Locate the cell with the specified text and output its (X, Y) center coordinate. 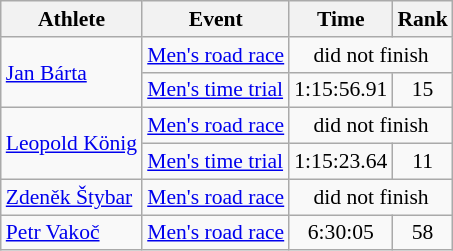
Event (216, 19)
58 (422, 233)
Zdeněk Štybar (72, 197)
Time (340, 19)
Petr Vakoč (72, 233)
11 (422, 162)
Leopold König (72, 144)
6:30:05 (340, 233)
1:15:23.64 (340, 162)
Rank (422, 19)
Jan Bárta (72, 72)
Athlete (72, 19)
15 (422, 90)
1:15:56.91 (340, 90)
